Extract the (x, y) coordinate from the center of the cell holding the provided text.  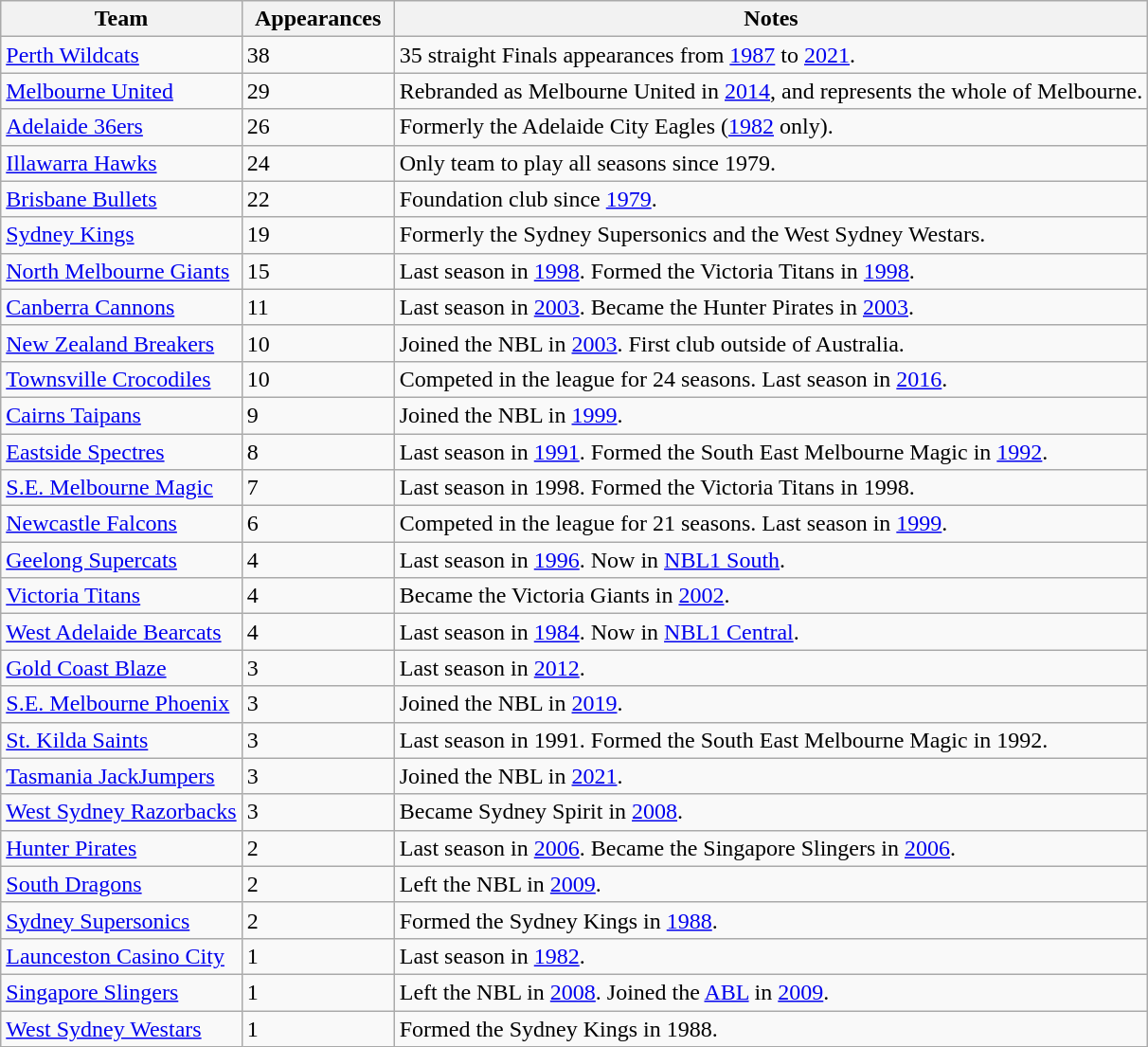
Tasmania JackJumpers (121, 776)
Only team to play all seasons since 1979. (771, 163)
North Melbourne Giants (121, 271)
Notes (771, 19)
West Adelaide Bearcats (121, 632)
Singapore Slingers (121, 992)
Last season in 2012. (771, 668)
Victoria Titans (121, 596)
Rebranded as Melbourne United in 2014, and represents the whole of Melbourne. (771, 91)
Illawarra Hawks (121, 163)
West Sydney Westars (121, 1028)
New Zealand Breakers (121, 343)
St. Kilda Saints (121, 740)
Joined the NBL in 1999. (771, 415)
Joined the NBL in 2003. First club outside of Australia. (771, 343)
35 straight Finals appearances from 1987 to 2021. (771, 55)
Joined the NBL in 2019. (771, 704)
38 (318, 55)
Formerly the Adelaide City Eagles (1982 only). (771, 127)
Left the NBL in 2008. Joined the ABL in 2009. (771, 992)
Sydney Supersonics (121, 920)
15 (318, 271)
7 (318, 488)
22 (318, 199)
Hunter Pirates (121, 848)
24 (318, 163)
South Dragons (121, 884)
26 (318, 127)
Melbourne United (121, 91)
West Sydney Razorbacks (121, 812)
Competed in the league for 24 seasons. Last season in 2016. (771, 379)
Townsville Crocodiles (121, 379)
Cairns Taipans (121, 415)
Foundation club since 1979. (771, 199)
9 (318, 415)
6 (318, 524)
Last season in 1996. Now in NBL1 South. (771, 560)
Left the NBL in 2009. (771, 884)
Last season in 2003. Became the Hunter Pirates in 2003. (771, 307)
Sydney Kings (121, 235)
Perth Wildcats (121, 55)
Appearances (318, 19)
Canberra Cannons (121, 307)
29 (318, 91)
S.E. Melbourne Magic (121, 488)
Team (121, 19)
11 (318, 307)
Joined the NBL in 2021. (771, 776)
Became the Victoria Giants in 2002. (771, 596)
Became Sydney Spirit in 2008. (771, 812)
Formerly the Sydney Supersonics and the West Sydney Westars. (771, 235)
Brisbane Bullets (121, 199)
Adelaide 36ers (121, 127)
Eastside Spectres (121, 452)
8 (318, 452)
Last season in 1982. (771, 956)
19 (318, 235)
Gold Coast Blaze (121, 668)
Launceston Casino City (121, 956)
Competed in the league for 21 seasons. Last season in 1999. (771, 524)
Last season in 2006. Became the Singapore Slingers in 2006. (771, 848)
Last season in 1984. Now in NBL1 Central. (771, 632)
Geelong Supercats (121, 560)
S.E. Melbourne Phoenix (121, 704)
Newcastle Falcons (121, 524)
